Capture the cell that displays the provided text and extract its (X, Y) central coordinate. 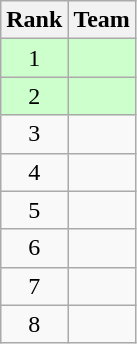
Team (102, 20)
4 (34, 172)
Rank (34, 20)
8 (34, 324)
6 (34, 248)
2 (34, 96)
3 (34, 134)
1 (34, 58)
7 (34, 286)
5 (34, 210)
